Detect which cell encompasses the target text, then output its (X, Y) center coordinate. 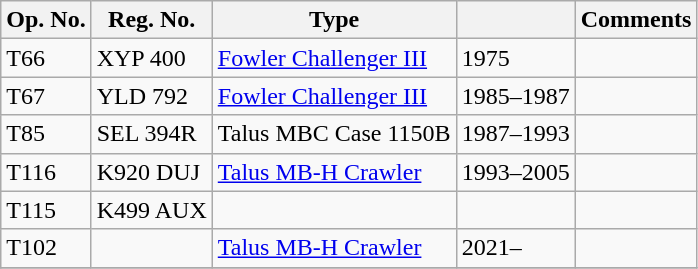
Type (334, 20)
T67 (46, 96)
1987–1993 (516, 134)
SEL 394R (152, 134)
XYP 400 (152, 58)
K499 AUX (152, 210)
1993–2005 (516, 172)
Op. No. (46, 20)
2021– (516, 248)
Talus MBC Case 1150B (334, 134)
Reg. No. (152, 20)
T115 (46, 210)
T66 (46, 58)
YLD 792 (152, 96)
K920 DUJ (152, 172)
1975 (516, 58)
T102 (46, 248)
T85 (46, 134)
1985–1987 (516, 96)
T116 (46, 172)
Comments (636, 20)
